Find where the given text appears and provide that cell's center as (X, Y) coordinate. 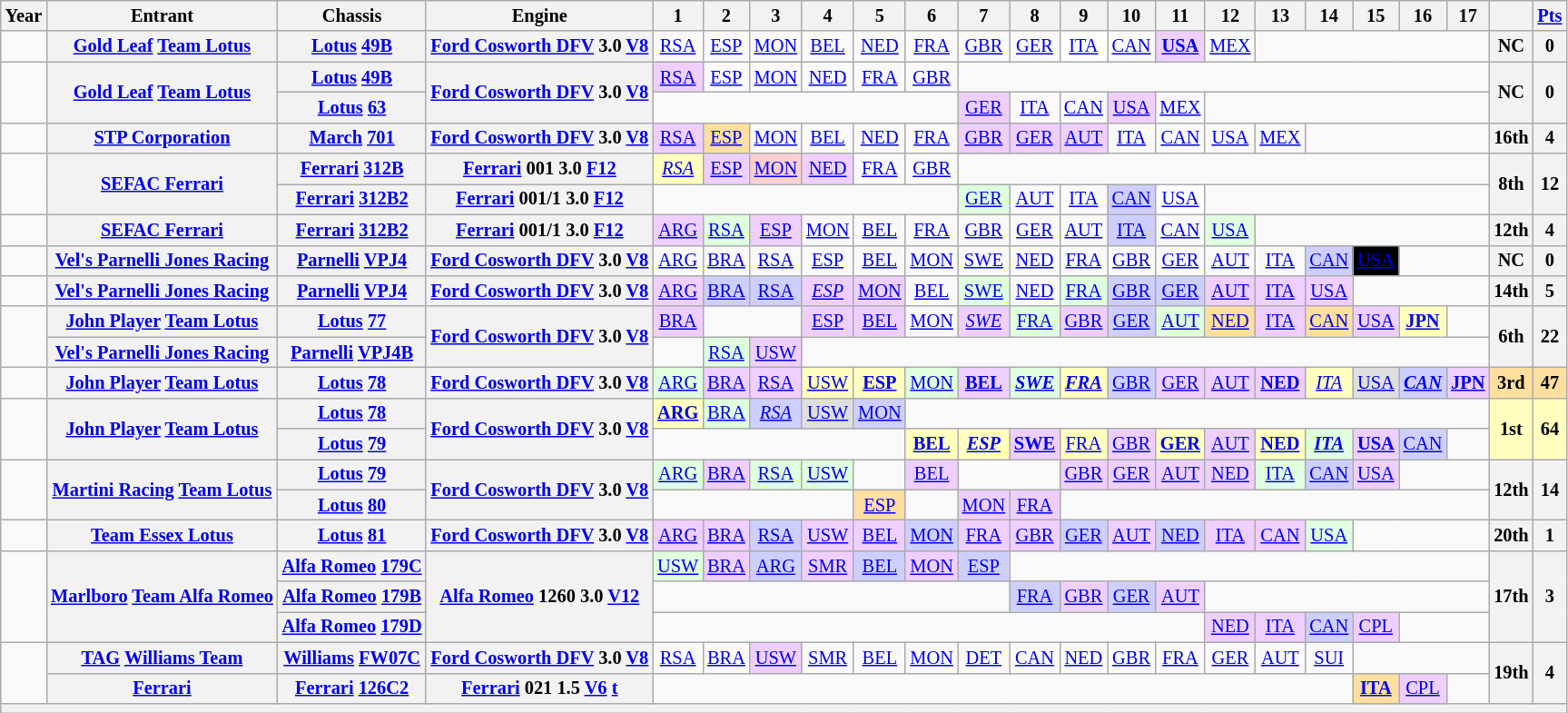
Marlboro Team Alfa Romeo (162, 596)
22 (1549, 336)
Ferrari 312B (352, 169)
Williams FW07C (352, 658)
13 (1280, 15)
47 (1549, 382)
20th (1511, 535)
Ferrari 021 1.5 V6 t (539, 688)
Ferrari (162, 688)
15 (1376, 15)
17th (1511, 596)
Pts (1549, 15)
8 (1035, 15)
SUI (1329, 658)
Martini Racing Team Lotus (162, 489)
March 701 (352, 138)
Engine (539, 15)
7 (984, 15)
Lotus 81 (352, 535)
6th (1511, 336)
Ferrari 126C2 (352, 688)
14th (1511, 291)
Chassis (352, 15)
TAG Williams Team (162, 658)
STP Corporation (162, 138)
11 (1180, 15)
2 (726, 15)
Year (24, 15)
3rd (1511, 382)
Lotus 63 (352, 107)
64 (1549, 429)
Parnelli VPJ4B (352, 352)
Lotus 77 (352, 322)
17 (1467, 15)
16th (1511, 138)
10 (1131, 15)
6 (932, 15)
9 (1084, 15)
Alfa Romeo 179D (352, 627)
Alfa Romeo 179B (352, 597)
Entrant (162, 15)
Alfa Romeo 179C (352, 566)
DET (984, 658)
Alfa Romeo 1260 3.0 V12 (539, 596)
16 (1424, 15)
8th (1511, 183)
19th (1511, 672)
1st (1511, 429)
Lotus 80 (352, 505)
Ferrari 001 3.0 F12 (539, 169)
Team Essex Lotus (162, 535)
